Scan for the cell matching the given text and deliver its [X, Y] coordinate at center. 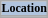
Location [24, 8]
